Detect which cell encompasses the target text, then output its (X, Y) center coordinate. 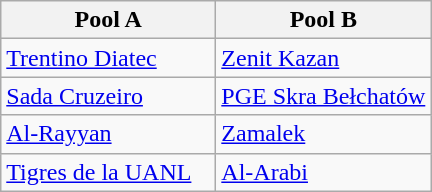
Zenit Kazan (324, 58)
Zamalek (324, 134)
PGE Skra Bełchatów (324, 96)
Sada Cruzeiro (108, 96)
Pool B (324, 20)
Al-Rayyan (108, 134)
Trentino Diatec (108, 58)
Tigres de la UANL (108, 172)
Al-Arabi (324, 172)
Pool A (108, 20)
